From the cell containing the given text, extract its center point as [X, Y] coordinate. 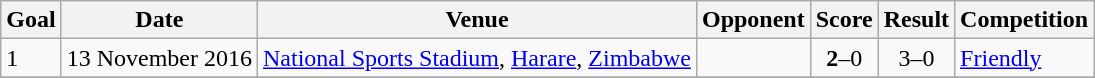
Result [916, 20]
Venue [478, 20]
1 [31, 58]
Goal [31, 20]
Opponent [753, 20]
2–0 [844, 58]
Date [159, 20]
Score [844, 20]
Competition [1024, 20]
13 November 2016 [159, 58]
3–0 [916, 58]
National Sports Stadium, Harare, Zimbabwe [478, 58]
Friendly [1024, 58]
